Search for the cell housing the specified text and yield its (x, y) center coordinate. 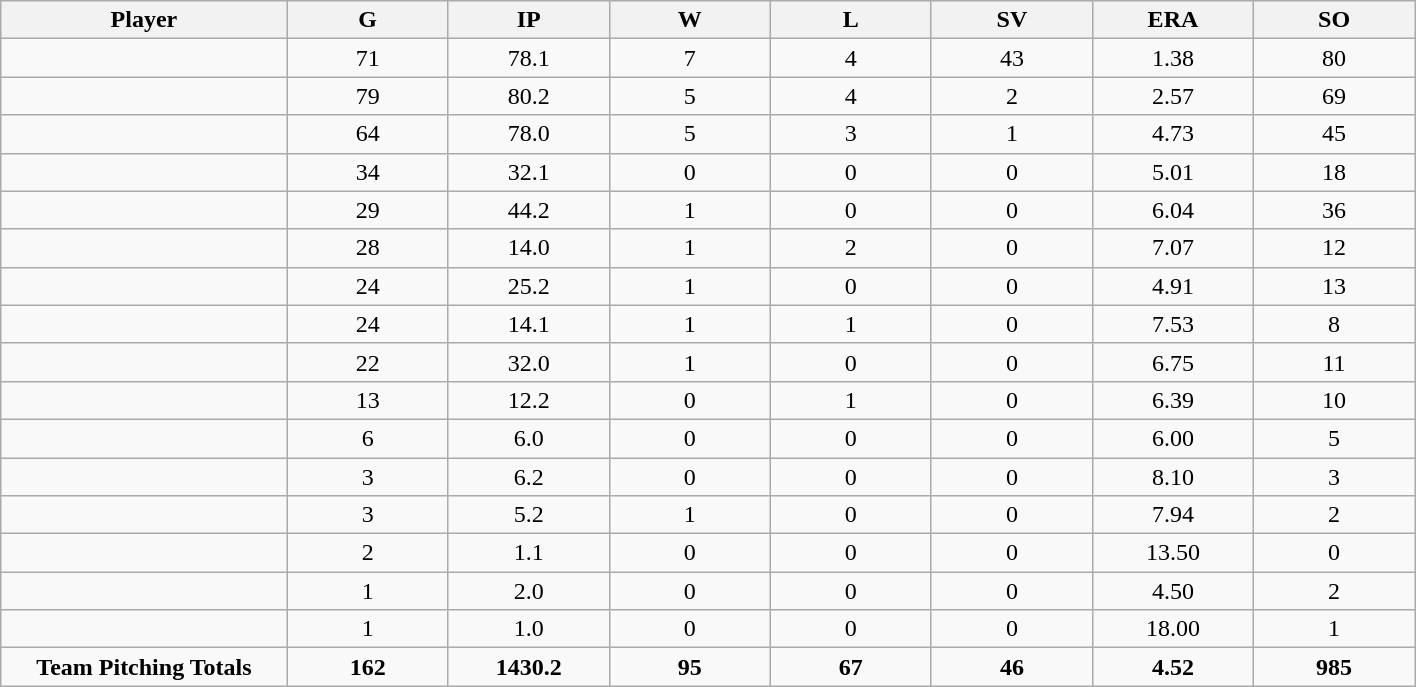
44.2 (528, 210)
14.1 (528, 324)
1.1 (528, 553)
G (368, 20)
18.00 (1172, 629)
8 (1334, 324)
5.2 (528, 515)
34 (368, 172)
4.73 (1172, 134)
985 (1334, 667)
12.2 (528, 400)
6 (368, 438)
67 (850, 667)
11 (1334, 362)
1.38 (1172, 58)
43 (1012, 58)
10 (1334, 400)
32.0 (528, 362)
6.04 (1172, 210)
18 (1334, 172)
14.0 (528, 248)
25.2 (528, 286)
6.0 (528, 438)
SV (1012, 20)
45 (1334, 134)
79 (368, 96)
6.00 (1172, 438)
78.1 (528, 58)
4.52 (1172, 667)
Team Pitching Totals (144, 667)
5.01 (1172, 172)
46 (1012, 667)
6.2 (528, 477)
4.91 (1172, 286)
22 (368, 362)
71 (368, 58)
7.94 (1172, 515)
69 (1334, 96)
IP (528, 20)
162 (368, 667)
13.50 (1172, 553)
78.0 (528, 134)
1.0 (528, 629)
2.0 (528, 591)
Player (144, 20)
64 (368, 134)
7.53 (1172, 324)
7.07 (1172, 248)
1430.2 (528, 667)
L (850, 20)
4.50 (1172, 591)
2.57 (1172, 96)
80 (1334, 58)
28 (368, 248)
6.75 (1172, 362)
8.10 (1172, 477)
80.2 (528, 96)
7 (690, 58)
ERA (1172, 20)
SO (1334, 20)
12 (1334, 248)
36 (1334, 210)
29 (368, 210)
6.39 (1172, 400)
32.1 (528, 172)
95 (690, 667)
W (690, 20)
